For the text-containing cell, return its midpoint in (X, Y) coordinate format. 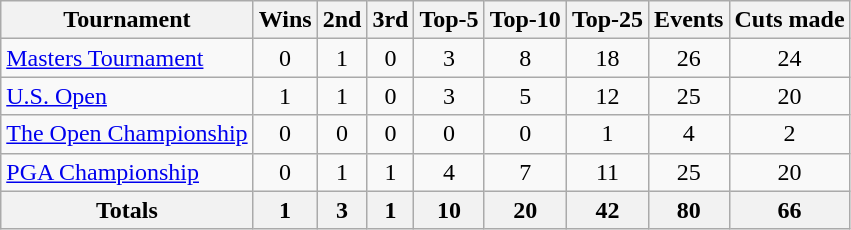
5 (525, 96)
10 (449, 210)
Events (689, 20)
24 (790, 58)
8 (525, 58)
2 (790, 134)
18 (607, 58)
Wins (285, 20)
Totals (127, 210)
The Open Championship (127, 134)
7 (525, 172)
42 (607, 210)
Top-5 (449, 20)
Top-25 (607, 20)
Top-10 (525, 20)
Masters Tournament (127, 58)
11 (607, 172)
Cuts made (790, 20)
PGA Championship (127, 172)
U.S. Open (127, 96)
Tournament (127, 20)
3rd (390, 20)
80 (689, 210)
66 (790, 210)
2nd (342, 20)
26 (689, 58)
12 (607, 96)
